Scan for the cell matching the given text and deliver its (X, Y) coordinate at center. 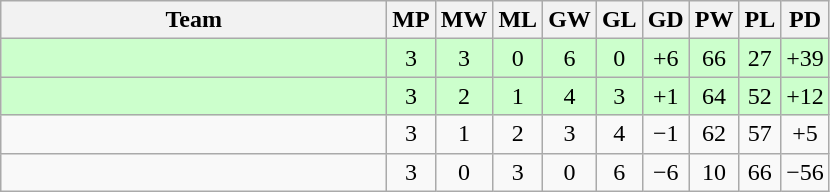
Team (194, 20)
52 (760, 96)
+5 (806, 134)
GW (570, 20)
GL (619, 20)
PD (806, 20)
+1 (666, 96)
GD (666, 20)
57 (760, 134)
+6 (666, 58)
PL (760, 20)
62 (714, 134)
+39 (806, 58)
MW (464, 20)
+12 (806, 96)
MP (411, 20)
−56 (806, 172)
64 (714, 96)
ML (518, 20)
PW (714, 20)
−6 (666, 172)
27 (760, 58)
−1 (666, 134)
10 (714, 172)
